Return (x, y) of the center of cell containing provided text 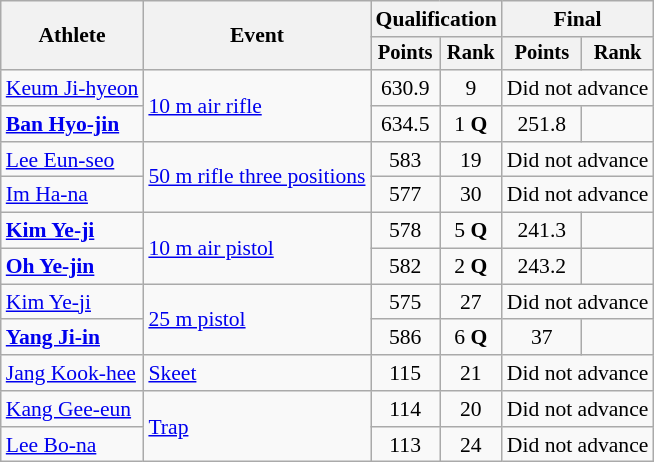
114 (406, 409)
634.5 (406, 124)
578 (406, 231)
Im Ha-na (72, 195)
Event (256, 36)
Skeet (256, 373)
577 (406, 195)
30 (471, 195)
Jang Kook-hee (72, 373)
20 (471, 409)
19 (471, 160)
Oh Ye-jin (72, 267)
Kang Gee-eun (72, 409)
2 Q (471, 267)
6 Q (471, 338)
241.3 (542, 231)
37 (542, 338)
5 Q (471, 231)
Lee Eun-seo (72, 160)
Qualification (436, 19)
582 (406, 267)
9 (471, 88)
575 (406, 302)
Trap (256, 426)
10 m air rifle (256, 106)
Final (578, 19)
1 Q (471, 124)
583 (406, 160)
10 m air pistol (256, 248)
586 (406, 338)
251.8 (542, 124)
115 (406, 373)
25 m pistol (256, 320)
50 m rifle three positions (256, 178)
Keum Ji-hyeon (72, 88)
243.2 (542, 267)
Athlete (72, 36)
21 (471, 373)
Yang Ji-in (72, 338)
Ban Hyo-jin (72, 124)
630.9 (406, 88)
27 (471, 302)
